Return the [X, Y] coordinate for the center point of the cell that contains the specified text.  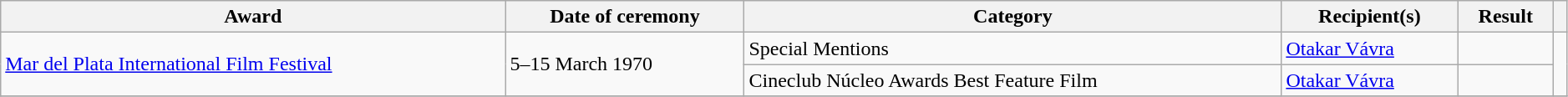
Mar del Plata International Film Festival [253, 64]
Date of ceremony [625, 17]
Result [1505, 17]
5–15 March 1970 [625, 64]
Category [1012, 17]
Cineclub Núcleo Awards Best Feature Film [1012, 80]
Award [253, 17]
Recipient(s) [1370, 17]
Special Mentions [1012, 48]
